For the text-containing cell, return its midpoint in [X, Y] coordinate format. 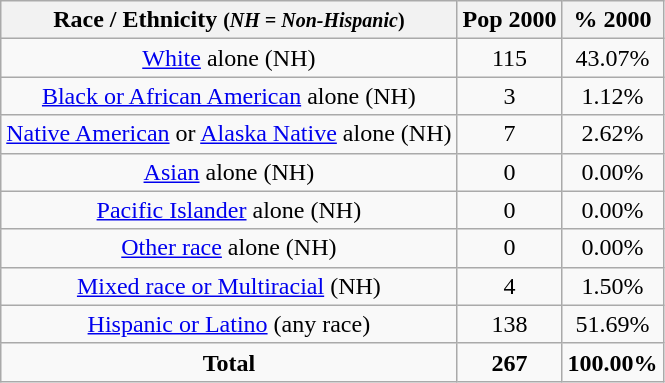
1.50% [612, 286]
2.62% [612, 134]
% 2000 [612, 20]
Pop 2000 [510, 20]
Native American or Alaska Native alone (NH) [229, 134]
Race / Ethnicity (NH = Non-Hispanic) [229, 20]
43.07% [612, 58]
Total [229, 362]
100.00% [612, 362]
115 [510, 58]
Hispanic or Latino (any race) [229, 324]
1.12% [612, 96]
Black or African American alone (NH) [229, 96]
138 [510, 324]
3 [510, 96]
267 [510, 362]
Other race alone (NH) [229, 248]
Pacific Islander alone (NH) [229, 210]
51.69% [612, 324]
4 [510, 286]
7 [510, 134]
Asian alone (NH) [229, 172]
White alone (NH) [229, 58]
Mixed race or Multiracial (NH) [229, 286]
